For the text-containing cell, return its midpoint in [X, Y] coordinate format. 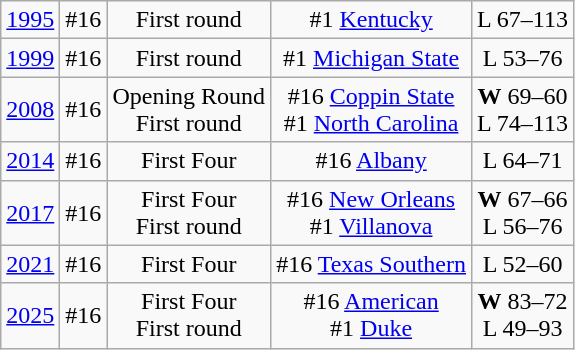
L 64–71 [523, 161]
2014 [30, 161]
#16 Albany [372, 161]
Opening RoundFirst round [189, 110]
W 83–72L 49–93 [523, 316]
2008 [30, 110]
1999 [30, 58]
L 52–60 [523, 264]
L 67–113 [523, 20]
L 53–76 [523, 58]
2021 [30, 264]
#16 New Orleans#1 Villanova [372, 212]
1995 [30, 20]
2017 [30, 212]
W 67–66L 56–76 [523, 212]
#16 Texas Southern [372, 264]
W 69–60L 74–113 [523, 110]
#16 American#1 Duke [372, 316]
#1 Michigan State [372, 58]
2025 [30, 316]
#1 Kentucky [372, 20]
#16 Coppin State#1 North Carolina [372, 110]
